From the cell containing the given text, extract its center point as (x, y) coordinate. 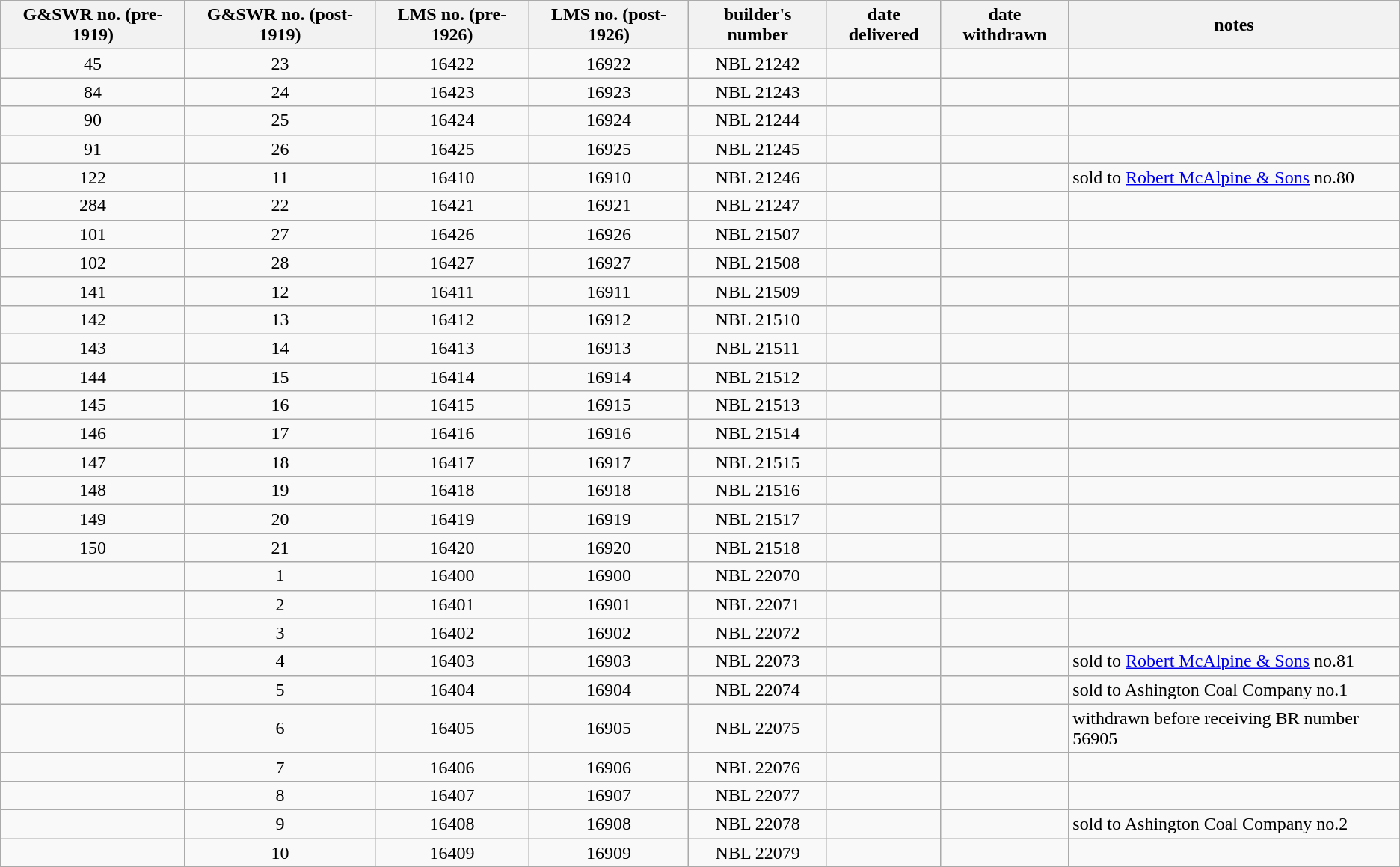
16912 (609, 319)
22 (280, 206)
6 (280, 729)
3 (280, 633)
16926 (609, 234)
1 (280, 576)
16917 (609, 462)
NBL 21515 (758, 462)
11 (280, 177)
14 (280, 348)
NBL 22070 (758, 576)
25 (280, 120)
16408 (452, 824)
146 (93, 434)
NBL 21243 (758, 92)
16927 (609, 263)
45 (93, 64)
90 (93, 120)
NBL 21510 (758, 319)
NBL 21508 (758, 263)
148 (93, 491)
16909 (609, 852)
15 (280, 376)
NBL 21242 (758, 64)
16423 (452, 92)
16907 (609, 795)
NBL 22078 (758, 824)
16407 (452, 795)
7 (280, 767)
date delivered (884, 25)
13 (280, 319)
16900 (609, 576)
16418 (452, 491)
10 (280, 852)
24 (280, 92)
16913 (609, 348)
NBL 21513 (758, 405)
sold to Robert McAlpine & Sons no.80 (1234, 177)
16925 (609, 149)
2 (280, 604)
143 (93, 348)
17 (280, 434)
16405 (452, 729)
27 (280, 234)
16427 (452, 263)
NBL 22079 (758, 852)
102 (93, 263)
NBL 21518 (758, 548)
16413 (452, 348)
101 (93, 234)
16919 (609, 519)
16421 (452, 206)
5 (280, 690)
16410 (452, 177)
16911 (609, 291)
sold to Ashington Coal Company no.2 (1234, 824)
NBL 22076 (758, 767)
16908 (609, 824)
16409 (452, 852)
16415 (452, 405)
date withdrawn (1005, 25)
16401 (452, 604)
150 (93, 548)
NBL 21517 (758, 519)
122 (93, 177)
16904 (609, 690)
NBL 22075 (758, 729)
NBL 21244 (758, 120)
G&SWR no. (pre-1919) (93, 25)
16420 (452, 548)
16404 (452, 690)
20 (280, 519)
16425 (452, 149)
NBL 21511 (758, 348)
147 (93, 462)
NBL 22073 (758, 661)
16424 (452, 120)
19 (280, 491)
144 (93, 376)
12 (280, 291)
142 (93, 319)
16905 (609, 729)
16915 (609, 405)
9 (280, 824)
16403 (452, 661)
16406 (452, 767)
16402 (452, 633)
16400 (452, 576)
16920 (609, 548)
NBL 21247 (758, 206)
notes (1234, 25)
16414 (452, 376)
16910 (609, 177)
16419 (452, 519)
16922 (609, 64)
16902 (609, 633)
16924 (609, 120)
16914 (609, 376)
NBL 22072 (758, 633)
16 (280, 405)
16918 (609, 491)
16923 (609, 92)
16921 (609, 206)
16422 (452, 64)
16901 (609, 604)
84 (93, 92)
16416 (452, 434)
284 (93, 206)
91 (93, 149)
16426 (452, 234)
NBL 21516 (758, 491)
builder's number (758, 25)
28 (280, 263)
16411 (452, 291)
NBL 22071 (758, 604)
sold to Ashington Coal Company no.1 (1234, 690)
NBL 21512 (758, 376)
23 (280, 64)
16412 (452, 319)
16916 (609, 434)
16417 (452, 462)
18 (280, 462)
16906 (609, 767)
NBL 21245 (758, 149)
LMS no. (pre-1926) (452, 25)
26 (280, 149)
sold to Robert McAlpine & Sons no.81 (1234, 661)
NBL 21514 (758, 434)
NBL 21246 (758, 177)
145 (93, 405)
NBL 21509 (758, 291)
G&SWR no. (post-1919) (280, 25)
NBL 22074 (758, 690)
16903 (609, 661)
21 (280, 548)
8 (280, 795)
withdrawn before receiving BR number 56905 (1234, 729)
NBL 22077 (758, 795)
4 (280, 661)
LMS no. (post-1926) (609, 25)
141 (93, 291)
NBL 21507 (758, 234)
149 (93, 519)
